Return (x, y) of the center of cell containing provided text 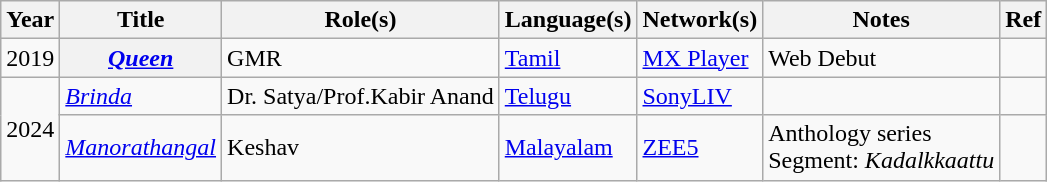
2019 (30, 58)
Notes (882, 20)
Queen (141, 58)
Network(s) (700, 20)
ZEE5 (700, 148)
Brinda (141, 96)
Manorathangal (141, 148)
Telugu (568, 96)
2024 (30, 128)
Anthology series Segment: Kadalkkaattu (882, 148)
MX Player (700, 58)
Malayalam (568, 148)
Dr. Satya/Prof.Kabir Anand (361, 96)
Ref (1024, 20)
Year (30, 20)
Tamil (568, 58)
Web Debut (882, 58)
GMR (361, 58)
Keshav (361, 148)
Title (141, 20)
SonyLIV (700, 96)
Language(s) (568, 20)
Role(s) (361, 20)
